Find where the given text appears and provide that cell's center as (X, Y) coordinate. 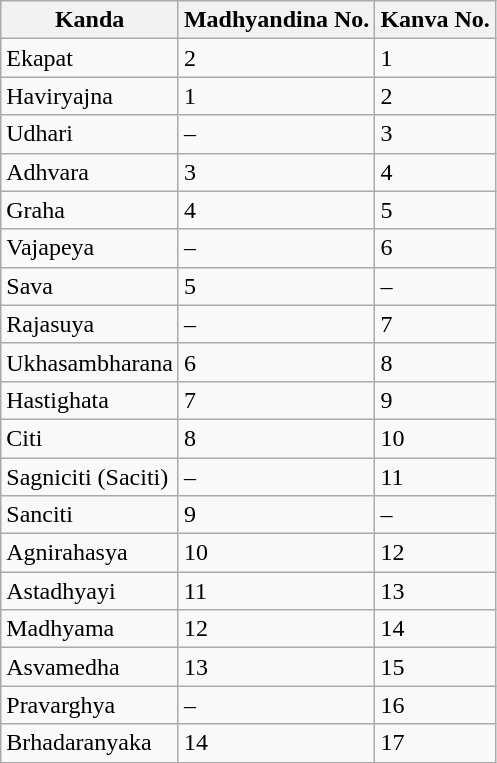
15 (435, 667)
Udhari (90, 134)
Ekapat (90, 58)
Haviryajna (90, 96)
Sagniciti (Saciti) (90, 477)
Vajapeya (90, 248)
Astadhyayi (90, 591)
16 (435, 705)
Madhyama (90, 629)
Citi (90, 438)
Rajasuya (90, 324)
Madhyandina No. (276, 20)
Adhvara (90, 172)
Ukhasambharana (90, 362)
Pravarghya (90, 705)
17 (435, 743)
Sava (90, 286)
Kanda (90, 20)
Graha (90, 210)
Kanva No. (435, 20)
Hastighata (90, 400)
Agnirahasya (90, 553)
Asvamedha (90, 667)
Brhadaranyaka (90, 743)
Sanciti (90, 515)
